Return the (X, Y) coordinate for the center point of the cell that contains the specified text.  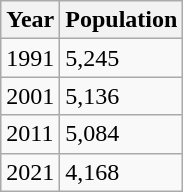
2021 (30, 172)
5,084 (122, 134)
4,168 (122, 172)
Population (122, 20)
Year (30, 20)
1991 (30, 58)
5,245 (122, 58)
2001 (30, 96)
2011 (30, 134)
5,136 (122, 96)
